Detect which cell encompasses the target text, then output its (x, y) center coordinate. 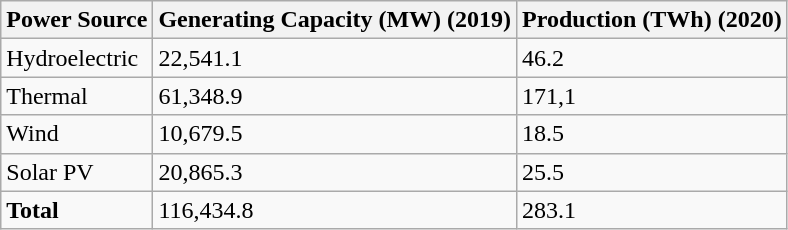
Thermal (77, 96)
25.5 (652, 172)
Wind (77, 134)
Production (TWh) (2020) (652, 20)
Solar PV (77, 172)
171,1 (652, 96)
46.2 (652, 58)
20,865.3 (335, 172)
283.1 (652, 210)
22,541.1 (335, 58)
61,348.9 (335, 96)
116,434.8 (335, 210)
Generating Capacity (MW) (2019) (335, 20)
Power Source (77, 20)
Hydroelectric (77, 58)
Total (77, 210)
10,679.5 (335, 134)
18.5 (652, 134)
